Return [x, y] of the center of cell containing provided text 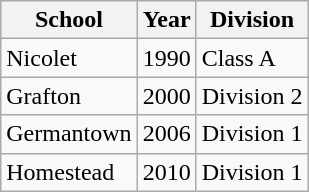
2010 [166, 172]
Division 2 [252, 96]
Class A [252, 58]
2006 [166, 134]
Year [166, 20]
School [69, 20]
2000 [166, 96]
1990 [166, 58]
Germantown [69, 134]
Nicolet [69, 58]
Division [252, 20]
Homestead [69, 172]
Grafton [69, 96]
